Find where the given text appears and provide that cell's center as (x, y) coordinate. 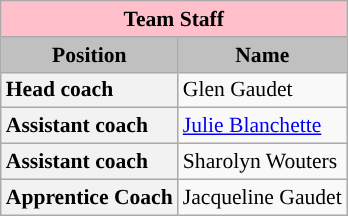
Head coach (90, 90)
Jacqueline Gaudet (262, 197)
Team Staff (174, 19)
Position (90, 55)
Julie Blanchette (262, 126)
Name (262, 55)
Apprentice Coach (90, 197)
Glen Gaudet (262, 90)
Sharolyn Wouters (262, 162)
